Provide the [x, y] coordinate of the cell's center where the given text is located.  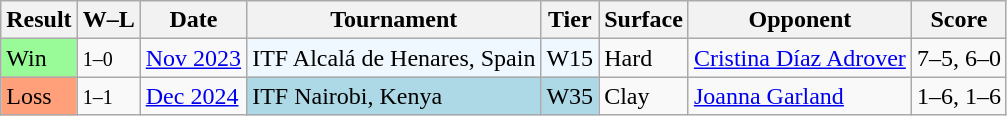
Tier [570, 20]
Date [193, 20]
1–1 [108, 96]
Score [958, 20]
ITF Nairobi, Kenya [394, 96]
Loss [39, 96]
ITF Alcalá de Henares, Spain [394, 58]
1–0 [108, 58]
7–5, 6–0 [958, 58]
Tournament [394, 20]
Win [39, 58]
Result [39, 20]
Hard [644, 58]
W35 [570, 96]
Surface [644, 20]
Opponent [800, 20]
W–L [108, 20]
1–6, 1–6 [958, 96]
W15 [570, 58]
Dec 2024 [193, 96]
Joanna Garland [800, 96]
Nov 2023 [193, 58]
Cristina Díaz Adrover [800, 58]
Clay [644, 96]
